Scan for the cell matching the given text and deliver its (x, y) coordinate at center. 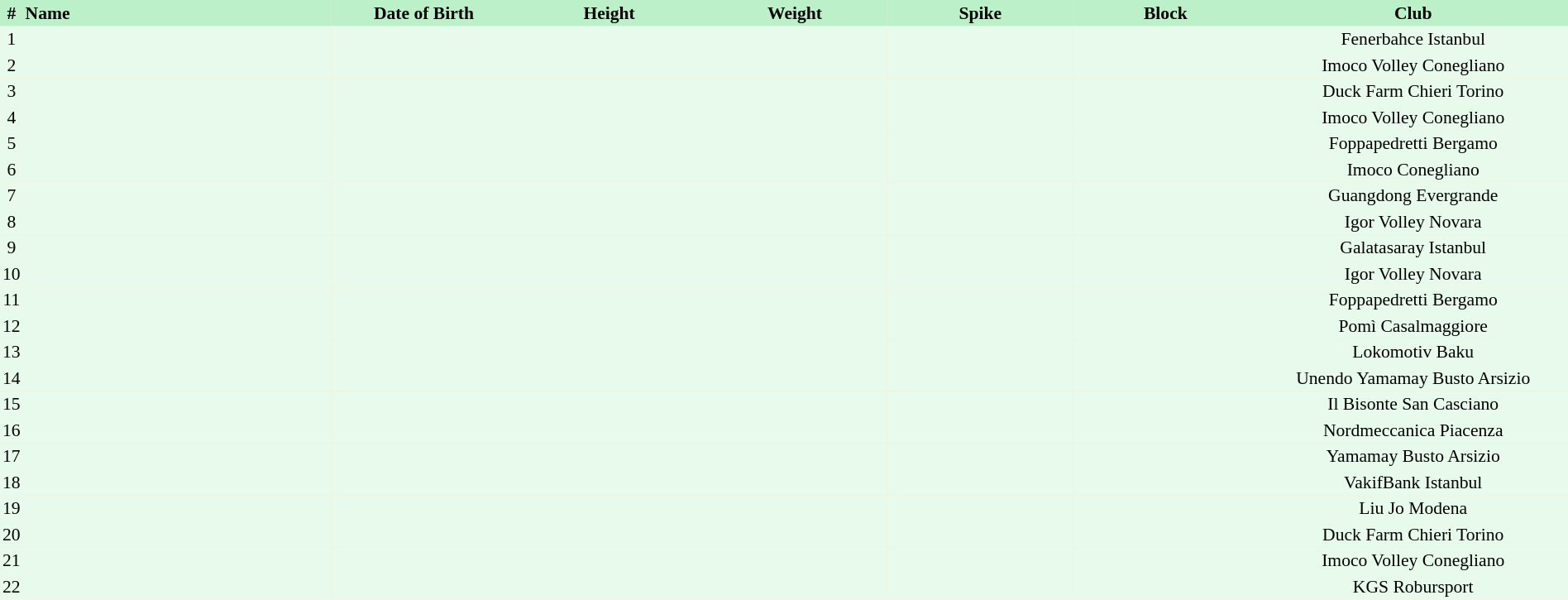
Weight (795, 13)
Lokomotiv Baku (1413, 353)
9 (12, 248)
8 (12, 222)
5 (12, 144)
Fenerbahce Istanbul (1413, 40)
Date of Birth (423, 13)
Pomì Casalmaggiore (1413, 326)
# (12, 13)
Name (177, 13)
3 (12, 91)
Block (1165, 13)
19 (12, 508)
7 (12, 195)
13 (12, 353)
VakifBank Istanbul (1413, 482)
Galatasaray Istanbul (1413, 248)
KGS Robursport (1413, 587)
10 (12, 274)
11 (12, 300)
Guangdong Evergrande (1413, 195)
16 (12, 430)
Liu Jo Modena (1413, 508)
Nordmeccanica Piacenza (1413, 430)
2 (12, 65)
12 (12, 326)
20 (12, 535)
Height (609, 13)
14 (12, 378)
1 (12, 40)
Unendo Yamamay Busto Arsizio (1413, 378)
17 (12, 457)
Il Bisonte San Casciano (1413, 404)
21 (12, 561)
Imoco Conegliano (1413, 170)
22 (12, 587)
Club (1413, 13)
Yamamay Busto Arsizio (1413, 457)
6 (12, 170)
15 (12, 404)
18 (12, 482)
Spike (980, 13)
4 (12, 118)
